Return the (X, Y) coordinate for the center point of the cell that contains the specified text.  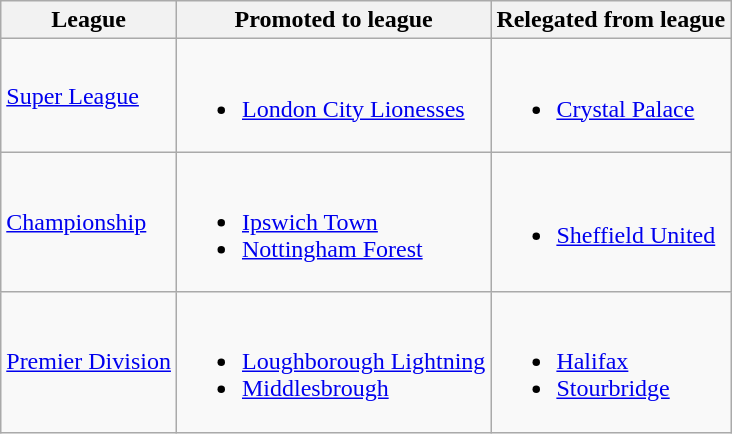
Promoted to league (333, 20)
League (89, 20)
Loughborough Lightning Middlesbrough (333, 362)
Championship (89, 222)
Relegated from league (611, 20)
Halifax Stourbridge (611, 362)
Crystal Palace (611, 96)
Ipswich Town Nottingham Forest (333, 222)
London City Lionesses (333, 96)
Sheffield United (611, 222)
Premier Division (89, 362)
Super League (89, 96)
